Find where the given text appears and provide that cell's center as [X, Y] coordinate. 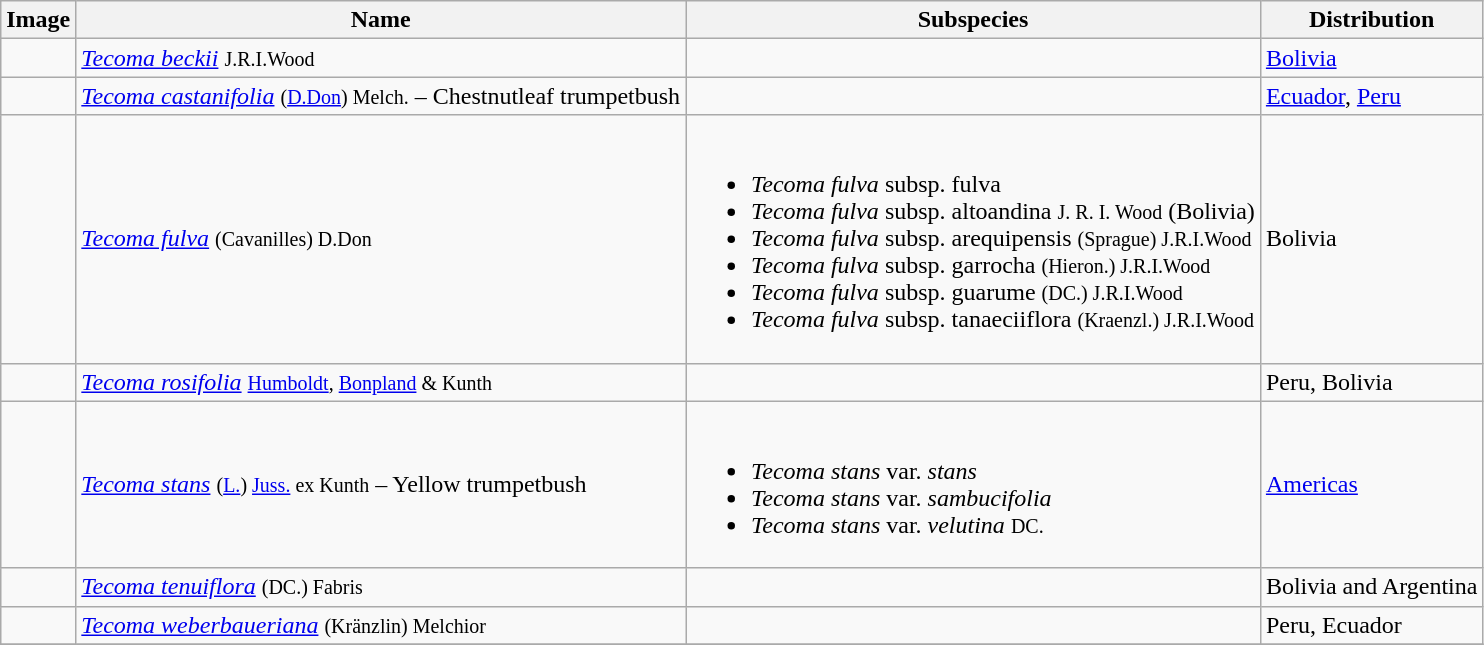
Distribution [1372, 20]
Americas [1372, 484]
Tecoma stans (L.) Juss. ex Kunth – Yellow trumpetbush [381, 484]
Tecoma tenuiflora (DC.) Fabris [381, 587]
Subspecies [974, 20]
Image [38, 20]
Bolivia and Argentina [1372, 587]
Peru, Ecuador [1372, 625]
Tecoma weberbaueriana (Kränzlin) Melchior [381, 625]
Tecoma beckii J.R.I.Wood [381, 58]
Name [381, 20]
Tecoma fulva (Cavanilles) D.Don [381, 239]
Tecoma castanifolia (D.Don) Melch. – Chestnutleaf trumpetbush [381, 96]
Tecoma stans var. stansTecoma stans var. sambucifoliaTecoma stans var. velutina DC. [974, 484]
Peru, Bolivia [1372, 382]
Ecuador, Peru [1372, 96]
Tecoma rosifolia Humboldt, Bonpland & Kunth [381, 382]
